For the text-containing cell, return its midpoint in (x, y) coordinate format. 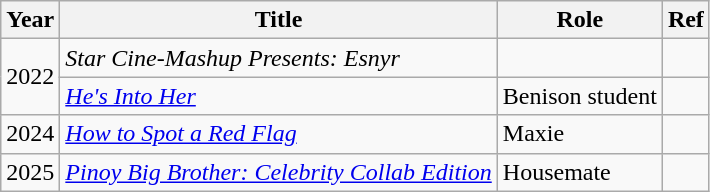
2024 (30, 134)
2022 (30, 77)
Benison student (580, 96)
How to Spot a Red Flag (278, 134)
Year (30, 20)
Housemate (580, 172)
2025 (30, 172)
Title (278, 20)
Role (580, 20)
He's Into Her (278, 96)
Star Cine-Mashup Presents: Esnyr (278, 58)
Ref (686, 20)
Maxie (580, 134)
Pinoy Big Brother: Celebrity Collab Edition (278, 172)
